Provide the (x, y) coordinate of the cell's center where the given text is located.  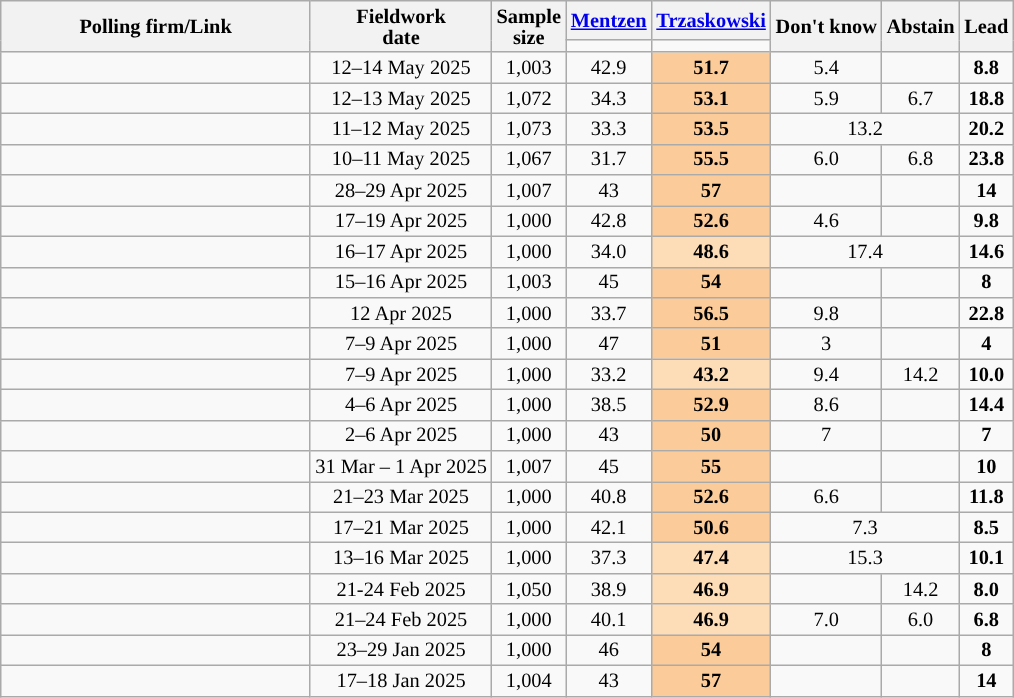
23–29 Jan 2025 (400, 650)
21–23 Mar 2025 (400, 496)
Fieldworkdate (400, 26)
Polling firm/Link (156, 26)
9.4 (826, 374)
21–24 Feb 2025 (400, 620)
12–14 May 2025 (400, 68)
10.1 (986, 558)
47.4 (710, 558)
4.6 (826, 220)
56.5 (710, 312)
1,067 (529, 160)
51 (710, 344)
33.3 (609, 128)
55 (710, 466)
Mentzen (609, 20)
21-24 Feb 2025 (400, 588)
13–16 Mar 2025 (400, 558)
17–19 Apr 2025 (400, 220)
28–29 Apr 2025 (400, 190)
15–16 Apr 2025 (400, 282)
Abstain (921, 26)
20.2 (986, 128)
12–13 May 2025 (400, 98)
1,050 (529, 588)
3 (826, 344)
14.4 (986, 404)
34.0 (609, 252)
55.5 (710, 160)
8.8 (986, 68)
52.9 (710, 404)
42.1 (609, 528)
8.5 (986, 528)
43.2 (710, 374)
53.5 (710, 128)
12 Apr 2025 (400, 312)
42.8 (609, 220)
17–18 Jan 2025 (400, 680)
37.3 (609, 558)
8.0 (986, 588)
42.9 (609, 68)
23.8 (986, 160)
46 (609, 650)
Trzaskowski (710, 20)
18.8 (986, 98)
5.9 (826, 98)
22.8 (986, 312)
4–6 Apr 2025 (400, 404)
6.6 (826, 496)
51.7 (710, 68)
10 (986, 466)
10.0 (986, 374)
47 (609, 344)
38.5 (609, 404)
1,072 (529, 98)
48.6 (710, 252)
8.6 (826, 404)
34.3 (609, 98)
11–12 May 2025 (400, 128)
40.1 (609, 620)
14.6 (986, 252)
11.8 (986, 496)
Lead (986, 26)
31 Mar – 1 Apr 2025 (400, 466)
Don't know (826, 26)
4 (986, 344)
38.9 (609, 588)
15.3 (866, 558)
53.1 (710, 98)
16–17 Apr 2025 (400, 252)
13.2 (866, 128)
1,004 (529, 680)
7.3 (866, 528)
Samplesize (529, 26)
10–11 May 2025 (400, 160)
17–21 Mar 2025 (400, 528)
7.0 (826, 620)
1,073 (529, 128)
5.4 (826, 68)
40.8 (609, 496)
50.6 (710, 528)
31.7 (609, 160)
33.2 (609, 374)
2–6 Apr 2025 (400, 436)
33.7 (609, 312)
17.4 (866, 252)
6.7 (921, 98)
50 (710, 436)
